Provide the [x, y] coordinate of the cell's center where the given text is located.  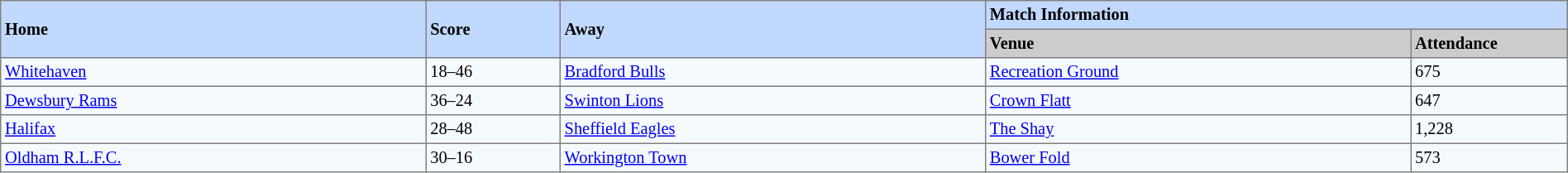
Attendance [1489, 43]
Oldham R.L.F.C. [213, 157]
Bower Fold [1198, 157]
Away [772, 30]
Score [493, 30]
18–46 [493, 72]
Crown Flatt [1198, 100]
The Shay [1198, 129]
30–16 [493, 157]
Sheffield Eagles [772, 129]
1,228 [1489, 129]
647 [1489, 100]
Venue [1198, 43]
Dewsbury Rams [213, 100]
Whitehaven [213, 72]
Halifax [213, 129]
36–24 [493, 100]
Recreation Ground [1198, 72]
Bradford Bulls [772, 72]
675 [1489, 72]
Swinton Lions [772, 100]
573 [1489, 157]
Workington Town [772, 157]
28–48 [493, 129]
Home [213, 30]
Match Information [1277, 15]
